Find where the given text appears and provide that cell's center as (X, Y) coordinate. 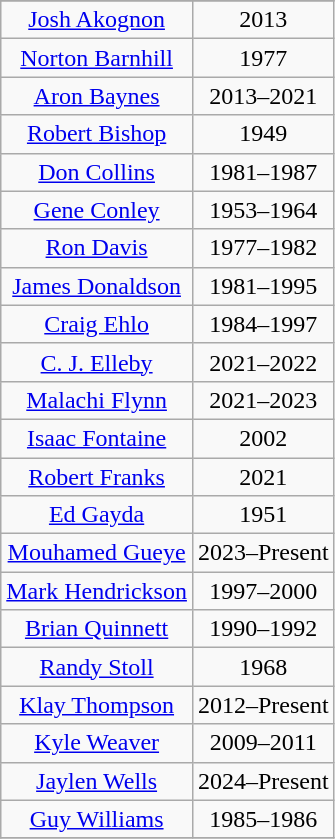
Kyle Weaver (97, 743)
2012–Present (263, 705)
Brian Quinnett (97, 629)
Guy Williams (97, 819)
Robert Bishop (97, 134)
2024–Present (263, 781)
Mark Hendrickson (97, 591)
Ed Gayda (97, 515)
Don Collins (97, 172)
C. J. Elleby (97, 362)
Malachi Flynn (97, 400)
1984–1997 (263, 324)
James Donaldson (97, 286)
Josh Akognon (97, 20)
2021–2022 (263, 362)
Mouhamed Gueye (97, 553)
2021 (263, 477)
Isaac Fontaine (97, 438)
1997–2000 (263, 591)
1990–1992 (263, 629)
Norton Barnhill (97, 58)
2013–2021 (263, 96)
1953–1964 (263, 210)
2002 (263, 438)
1949 (263, 134)
2009–2011 (263, 743)
Robert Franks (97, 477)
1981–1995 (263, 286)
1977–1982 (263, 248)
Randy Stoll (97, 667)
2023–Present (263, 553)
Craig Ehlo (97, 324)
1981–1987 (263, 172)
Gene Conley (97, 210)
2021–2023 (263, 400)
Aron Baynes (97, 96)
1968 (263, 667)
Ron Davis (97, 248)
Klay Thompson (97, 705)
2013 (263, 20)
Jaylen Wells (97, 781)
1951 (263, 515)
1985–1986 (263, 819)
1977 (263, 58)
